Capture the cell that displays the provided text and extract its [X, Y] central coordinate. 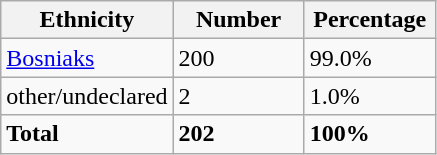
99.0% [370, 58]
Total [87, 134]
other/undeclared [87, 96]
1.0% [370, 96]
2 [238, 96]
Ethnicity [87, 20]
Bosniaks [87, 58]
Percentage [370, 20]
Number [238, 20]
100% [370, 134]
200 [238, 58]
202 [238, 134]
